Detect which cell encompasses the target text, then output its (x, y) center coordinate. 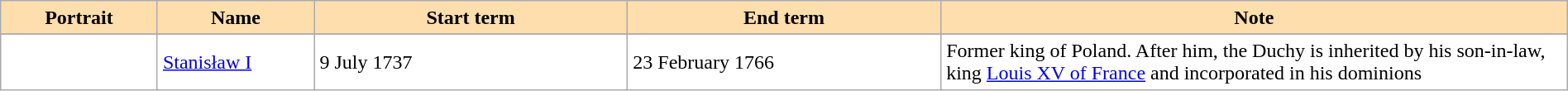
Stanisław I (235, 62)
Former king of Poland. After him, the Duchy is inherited by his son-in-law, king Louis XV of France and incorporated in his dominions (1254, 62)
End term (784, 17)
23 February 1766 (784, 62)
Note (1254, 17)
Start term (471, 17)
Name (235, 17)
9 July 1737 (471, 62)
Portrait (79, 17)
